Provide the (x, y) coordinate of the cell's center where the given text is located.  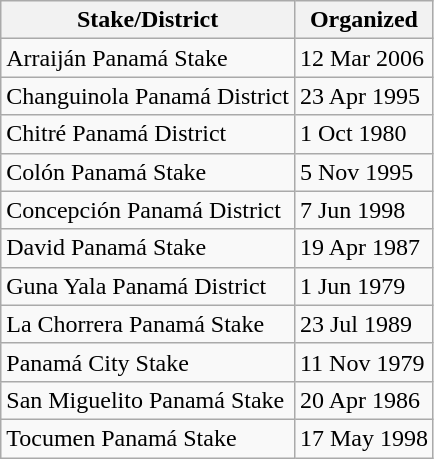
11 Nov 1979 (364, 362)
23 Apr 1995 (364, 96)
1 Jun 1979 (364, 286)
Concepción Panamá District (148, 210)
17 May 1998 (364, 438)
Organized (364, 20)
7 Jun 1998 (364, 210)
Guna Yala Panamá District (148, 286)
La Chorrera Panamá Stake (148, 324)
5 Nov 1995 (364, 172)
23 Jul 1989 (364, 324)
12 Mar 2006 (364, 58)
Arraiján Panamá Stake (148, 58)
Panamá City Stake (148, 362)
19 Apr 1987 (364, 248)
20 Apr 1986 (364, 400)
Tocumen Panamá Stake (148, 438)
David Panamá Stake (148, 248)
Stake/District (148, 20)
San Miguelito Panamá Stake (148, 400)
Changuinola Panamá District (148, 96)
1 Oct 1980 (364, 134)
Chitré Panamá District (148, 134)
Colón Panamá Stake (148, 172)
